Capture the cell that displays the provided text and extract its (x, y) central coordinate. 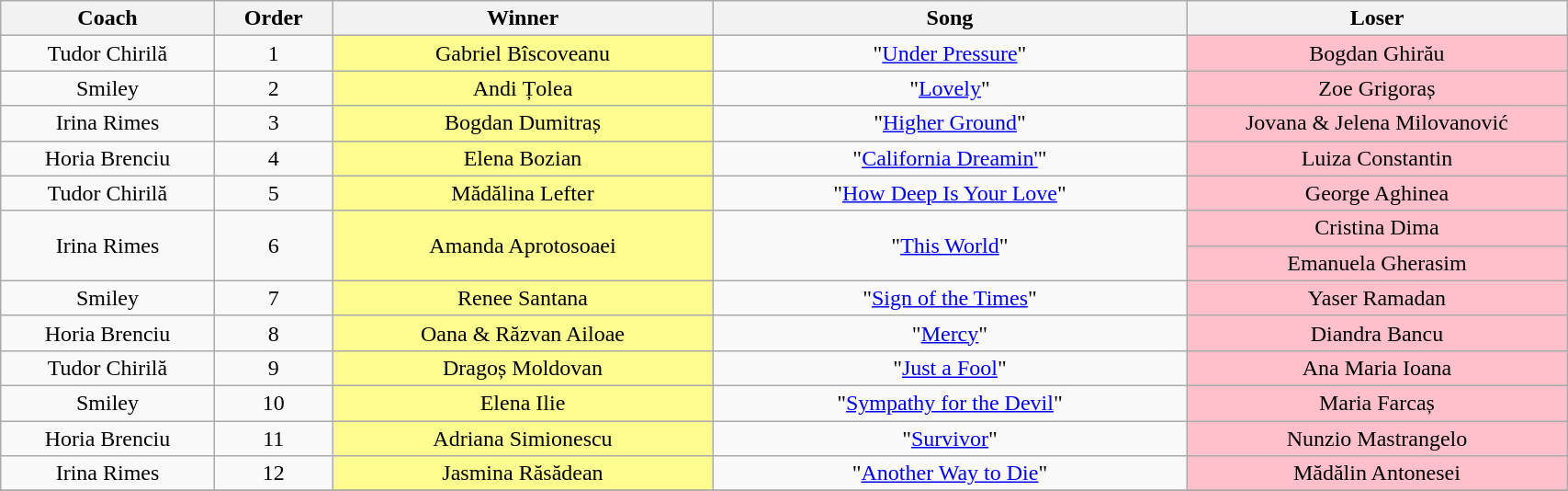
"Survivor" (950, 439)
Order (274, 18)
1 (274, 53)
"Higher Ground" (950, 123)
George Aghinea (1376, 193)
Renee Santana (522, 298)
Elena Ilie (522, 403)
Bogdan Ghirău (1376, 53)
8 (274, 333)
7 (274, 298)
Emanuela Gherasim (1376, 263)
Loser (1376, 18)
3 (274, 123)
"Sympathy for the Devil" (950, 403)
Maria Farcaș (1376, 403)
Mădălina Lefter (522, 193)
Amanda Aprotosoaei (522, 245)
Oana & Răzvan Ailoae (522, 333)
5 (274, 193)
11 (274, 439)
Jovana & Jelena Milovanović (1376, 123)
Nunzio Mastrangelo (1376, 439)
Andi Țolea (522, 88)
4 (274, 158)
Cristina Dima (1376, 228)
2 (274, 88)
Zoe Grigoraș (1376, 88)
"Under Pressure" (950, 53)
Gabriel Bîscoveanu (522, 53)
10 (274, 403)
"Another Way to Die" (950, 474)
Yaser Ramadan (1376, 298)
Dragoș Moldovan (522, 368)
Elena Bozian (522, 158)
Adriana Simionescu (522, 439)
Diandra Bancu (1376, 333)
"This World" (950, 245)
Song (950, 18)
Luiza Constantin (1376, 158)
Winner (522, 18)
"How Deep Is Your Love" (950, 193)
6 (274, 245)
Bogdan Dumitraș (522, 123)
Ana Maria Ioana (1376, 368)
12 (274, 474)
"Mercy" (950, 333)
"Lovely" (950, 88)
"Sign of the Times" (950, 298)
Jasmina Răsădean (522, 474)
9 (274, 368)
"California Dreamin'" (950, 158)
Coach (107, 18)
"Just a Fool" (950, 368)
Mădălin Antonesei (1376, 474)
